From the cell containing the given text, extract its center point as [X, Y] coordinate. 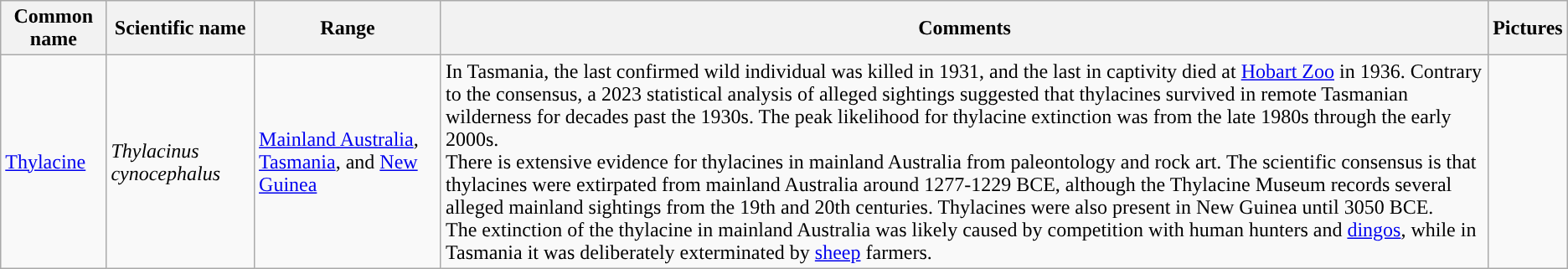
Pictures [1528, 28]
Scientific name [181, 28]
Thylacinus cynocephalus [181, 162]
Comments [964, 28]
Common name [54, 28]
Thylacine [54, 162]
Mainland Australia, Tasmania, and New Guinea [348, 162]
Range [348, 28]
